Scan for the cell matching the given text and deliver its (x, y) coordinate at center. 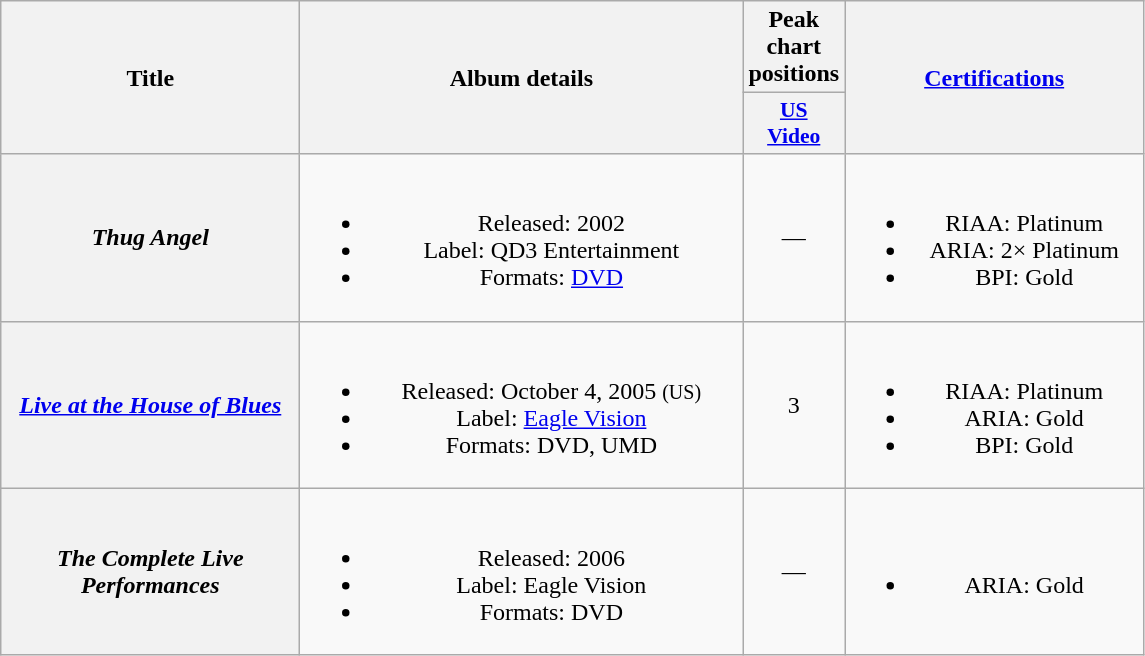
RIAA: PlatinumARIA: GoldBPI: Gold (994, 404)
Released: 2006Label: Eagle VisionFormats: DVD (522, 572)
Peak chart positions (794, 47)
The Complete Live Performances (150, 572)
RIAA: PlatinumARIA: 2× PlatinumBPI: Gold (994, 238)
Title (150, 78)
Certifications (994, 78)
Released: 2002Label: QD3 EntertainmentFormats: DVD (522, 238)
Released: October 4, 2005 (US)Label: Eagle VisionFormats: DVD, UMD (522, 404)
Live at the House of Blues (150, 404)
Thug Angel (150, 238)
ARIA: Gold (994, 572)
3 (794, 404)
Album details (522, 78)
USVideo (794, 124)
